Search for the cell housing the specified text and yield its (x, y) center coordinate. 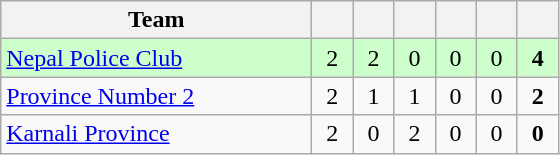
Karnali Province (156, 134)
4 (538, 58)
Nepal Police Club (156, 58)
Province Number 2 (156, 96)
Team (156, 20)
